Return (X, Y) of the center of cell containing provided text 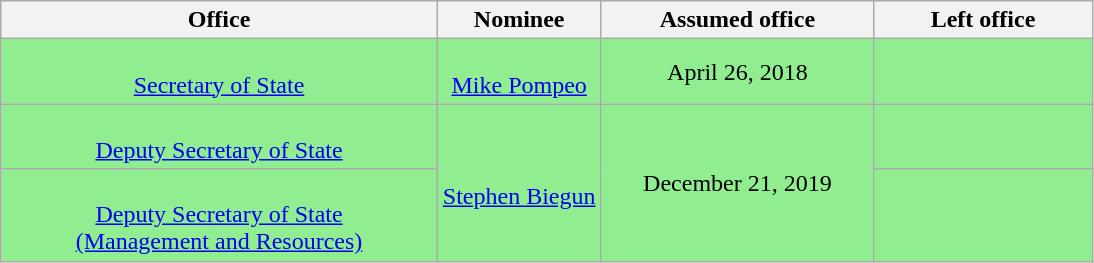
December 21, 2019 (738, 182)
Secretary of State (220, 72)
Deputy Secretary of State(Management and Resources) (220, 215)
Stephen Biegun (519, 182)
April 26, 2018 (738, 72)
Mike Pompeo (519, 72)
Left office (983, 20)
Office (220, 20)
Deputy Secretary of State (220, 136)
Assumed office (738, 20)
Nominee (519, 20)
